Identify which cell holds the provided text, then report its [X, Y] central coordinate. 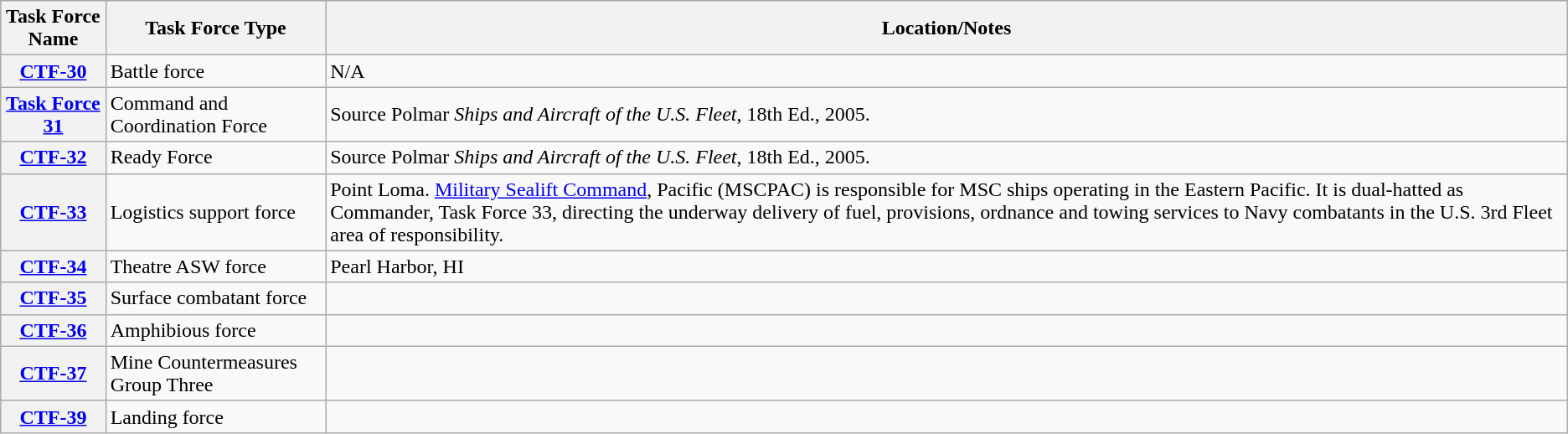
CTF-34 [54, 266]
CTF-30 [54, 71]
CTF-32 [54, 158]
Surface combatant force [216, 298]
Pearl Harbor, HI [946, 266]
Ready Force [216, 158]
Theatre ASW force [216, 266]
Battle force [216, 71]
Amphibious force [216, 330]
Mine Countermeasures Group Three [216, 374]
Landing force [216, 416]
CTF-39 [54, 416]
N/A [946, 71]
CTF-33 [54, 212]
CTF-35 [54, 298]
CTF-37 [54, 374]
Command and Coordination Force [216, 114]
CTF-36 [54, 330]
Task Force Name [54, 28]
Logistics support force [216, 212]
Location/Notes [946, 28]
Task Force 31 [54, 114]
Task Force Type [216, 28]
